For the text-containing cell, return its midpoint in [x, y] coordinate format. 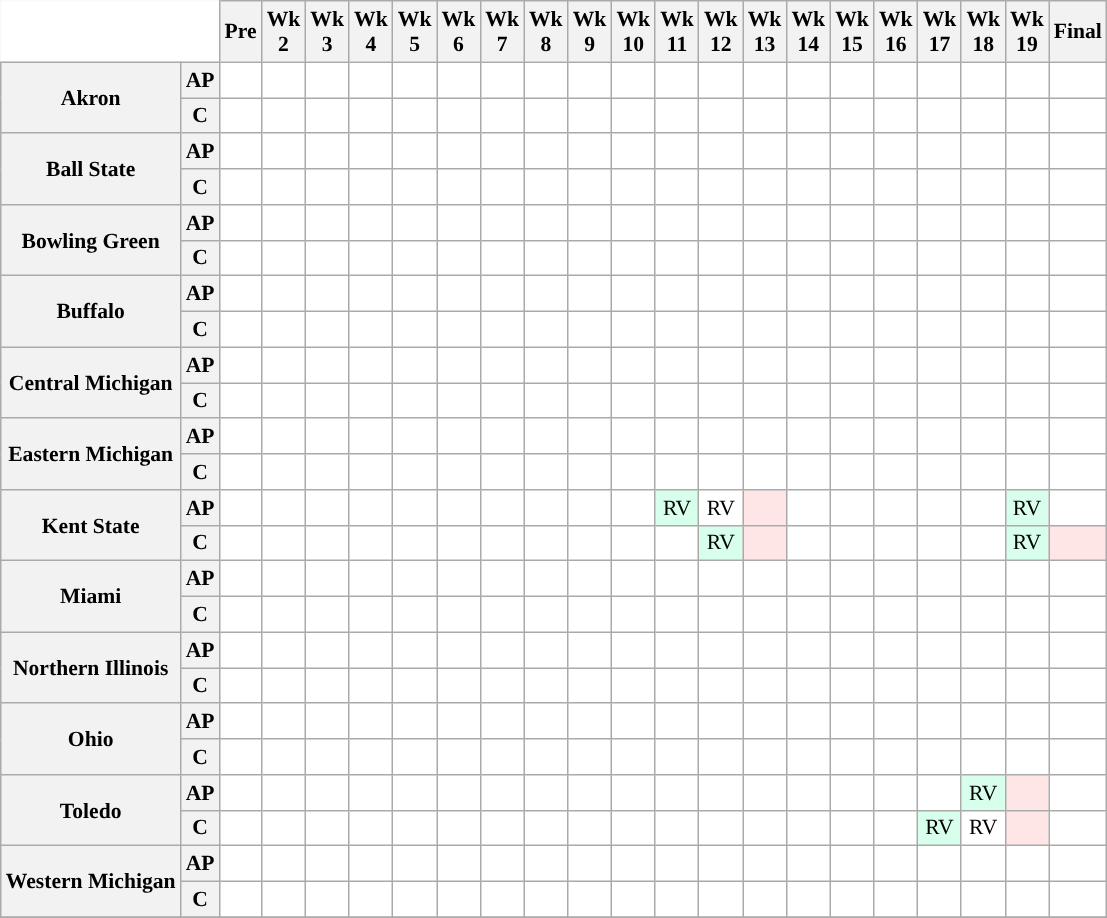
Pre [240, 32]
Miami [91, 596]
Wk19 [1027, 32]
Wk11 [677, 32]
Wk16 [896, 32]
Wk18 [983, 32]
Final [1078, 32]
Northern Illinois [91, 668]
Wk12 [721, 32]
Akron [91, 98]
Wk3 [327, 32]
Wk14 [808, 32]
Wk6 [458, 32]
Wk17 [940, 32]
Wk15 [852, 32]
Ball State [91, 170]
Wk9 [590, 32]
Toledo [91, 810]
Eastern Michigan [91, 454]
Wk7 [502, 32]
Ohio [91, 740]
Wk10 [633, 32]
Central Michigan [91, 382]
Wk4 [371, 32]
Wk13 [765, 32]
Wk5 [415, 32]
Buffalo [91, 312]
Wk8 [546, 32]
Wk2 [284, 32]
Bowling Green [91, 240]
Kent State [91, 526]
Western Michigan [91, 882]
